Return the (x, y) coordinate for the center point of the cell that contains the specified text.  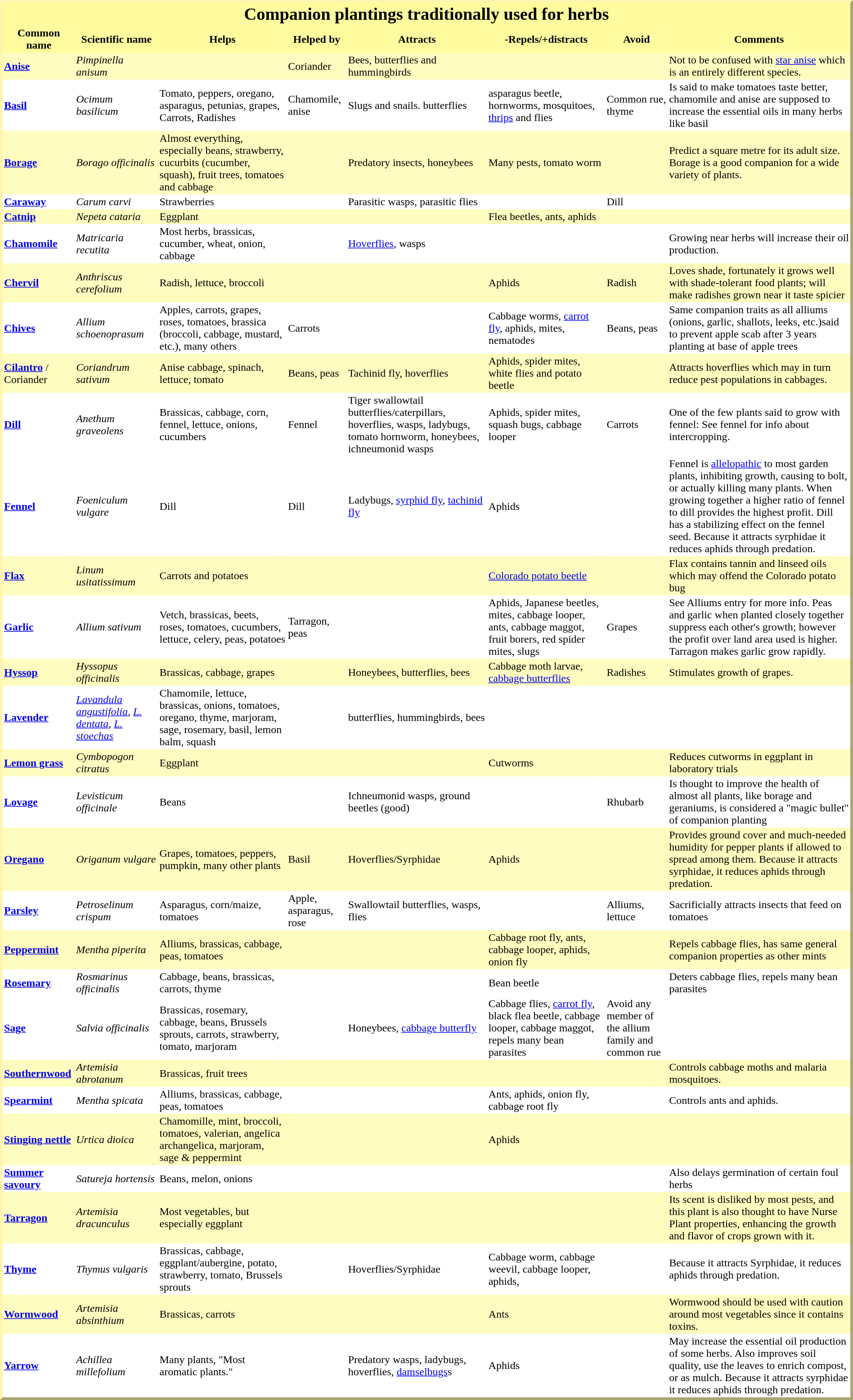
Radish, lettuce, broccoli (222, 283)
Hyssopus officinalis (116, 672)
Chamomile, lettuce, brassicas, onions, tomatoes, oregano, thyme, marjoram, sage, rosemary, basil, lemon balm, squash (222, 717)
Anethum graveolens (116, 425)
Rosemary (39, 983)
Coriander (317, 66)
Linum usitatissimum (116, 576)
Sage (39, 1028)
Artemisia absinthium (116, 1314)
Honeybees, butterflies, bees (417, 672)
Also delays germination of certain foul herbs (759, 1179)
Many pests, tomato worm (546, 163)
Asparagus, corn/maize, tomatoes (222, 911)
Alliums, lettuce (636, 911)
Repels cabbage flies, has same general companion properties as other mints (759, 950)
Because it attracts Syrphidae, it reduces aphids through predation. (759, 1269)
Cabbage worms, carrot fly, aphids, mites, nematodes (546, 328)
Brassicas, fruit trees (222, 1073)
Lemon grass (39, 763)
Radish (636, 283)
Vetch, brassicas, beets, roses, tomatoes, cucumbers, lettuce, celery, peas, potatoes (222, 627)
Cabbage root fly, ants, cabbage looper, aphids, onion fly (546, 950)
Common rue, thyme (636, 105)
Catnip (39, 217)
Apples, carrots, grapes, roses, tomatoes, brassica (broccoli, cabbage, mustard, etc.), many others (222, 328)
Flax (39, 576)
Tachinid fly, hoverflies (417, 374)
Thyme (39, 1269)
Nepeta cataria (116, 217)
Beans (222, 802)
Spearmint (39, 1100)
Levisticum officinale (116, 802)
Brassicas, cabbage, corn, fennel, lettuce, onions, cucumbers (222, 425)
Aphids, spider mites, squash bugs, cabbage looper (546, 425)
Peppermint (39, 950)
Cutworms (546, 763)
Grapes, tomatoes, peppers, pumpkin, many other plants (222, 860)
Caraway (39, 202)
Strawberries (222, 202)
Bean beetle (546, 983)
Pimpinella anisum (116, 66)
Flax contains tannin and linseed oils which may offend the Colorado potato bug (759, 576)
Colorado potato beetle (546, 576)
Loves shade, fortunately it grows well with shade-tolerant food plants; will make radishes grown near it taste spicier (759, 283)
Petroselinum crispum (116, 911)
Brassicas, carrots (222, 1314)
Comments (759, 39)
Apple, asparagus, rose (317, 911)
-Repels/+distracts (546, 39)
Rhubarb (636, 802)
Tarragon (39, 1218)
Lavender (39, 717)
Ichneumonid wasps, ground beetles (good) (417, 802)
Allium sativum (116, 627)
Scientific name (116, 39)
Lavandula angustifolia, L. dentata, L. stoechas (116, 717)
Yarrow (39, 1365)
Cilantro / Coriander (39, 374)
Borago officinalis (116, 163)
Tiger swallowtail butterflies/caterpillars, hoverflies, wasps, ladybugs, tomato hornworm, honeybees, ichneumonid wasps (417, 425)
Summer savoury (39, 1179)
Common name (39, 39)
Artemisia abrotanum (116, 1073)
Brassicas, cabbage, grapes (222, 672)
Achillea millefolium (116, 1365)
Stimulates growth of grapes. (759, 672)
Many plants, "Most aromatic plants." (222, 1365)
Honeybees, cabbage butterfly (417, 1028)
Cabbage worm, cabbage weevil, cabbage looper, aphids, (546, 1269)
Beans, melon, onions (222, 1179)
Almost everything, especially beans, strawberry, cucurbits (cucumber, squash), fruit trees, tomatoes and cabbage (222, 163)
Reduces cutworms in eggplant in laboratory trials (759, 763)
Chamomile (39, 244)
Carum carvi (116, 202)
Lovage (39, 802)
Anise (39, 66)
Ocimum basilicum (116, 105)
Wormwood should be used with caution around most vegetables since it contains toxins. (759, 1314)
Stinging nettle (39, 1139)
Anise cabbage, spinach, lettuce, tomato (222, 374)
Cymbopogon citratus (116, 763)
Slugs and snails. butterflies (417, 105)
butterflies, hummingbirds, bees (417, 717)
Attracts (417, 39)
Brassicas, rosemary, cabbage, beans, Brussels sprouts, carrots, strawberry, tomato, marjoram (222, 1028)
Not to be confused with star anise which is an entirely different species. (759, 66)
Southernwood (39, 1073)
Chamomile, anise (317, 105)
Urtica dioica (116, 1139)
Parsley (39, 911)
Anthriscus cerefolium (116, 283)
Sacrificially attracts insects that feed on tomatoes (759, 911)
Is thought to improve the health of almost all plants, like borage and geraniums, is considered a "magic bullet" of companion planting (759, 802)
Controls ants and aphids. (759, 1100)
Same companion traits as all alliums (onions, garlic, shallots, leeks, etc.)said to prevent apple scab after 3 years planting at base of apple trees (759, 328)
Mentha piperita (116, 950)
Tomato, peppers, oregano, asparagus, petunias, grapes, Carrots, Radishes (222, 105)
Companion plantings traditionally used for herbs (426, 14)
Predatory wasps, ladybugs, hoverflies, damselbugss (417, 1365)
Chives (39, 328)
Predatory insects, honeybees (417, 163)
Allium schoenoprasum (116, 328)
Most herbs, brassicas, cucumber, wheat, onion, cabbage (222, 244)
Aphids, spider mites, white flies and potato beetle (546, 374)
Aphids, Japanese beetles, mites, cabbage looper, ants, cabbage maggot, fruit borers, red spider mites, slugs (546, 627)
Thymus vulgaris (116, 1269)
Coriandrum sativum (116, 374)
Avoid any member of the allium family and common rue (636, 1028)
Grapes (636, 627)
Garlic (39, 627)
Chervil (39, 283)
Foeniculum vulgare (116, 506)
Hyssop (39, 672)
Oregano (39, 860)
Helped by (317, 39)
Bees, butterflies and hummingbirds (417, 66)
Salvia officinalis (116, 1028)
Origanum vulgare (116, 860)
Most vegetables, but especially eggplant (222, 1218)
Parasitic wasps, parasitic flies (417, 202)
Deters cabbage flies, repels many bean parasites (759, 983)
Radishes (636, 672)
Controls cabbage moths and malaria mosquitoes. (759, 1073)
Attracts hoverflies which may in turn reduce pest populations in cabbages. (759, 374)
Borage (39, 163)
Carrots and potatoes (222, 576)
Artemisia dracunculus (116, 1218)
Cabbage flies, carrot fly, black flea beetle, cabbage looper, cabbage maggot, repels many bean parasites (546, 1028)
Cabbage, beans, brassicas, carrots, thyme (222, 983)
Hoverflies, wasps (417, 244)
asparagus beetle, hornworms, mosquitoes, thrips and flies (546, 105)
Flea beetles, ants, aphids (546, 217)
Matricaria recutita (116, 244)
Ants, aphids, onion fly, cabbage root fly (546, 1100)
Chamomille, mint, broccoli, tomatoes, valerian, angelica archangelica, marjoram, sage & peppermint (222, 1139)
Predict a square metre for its adult size. Borage is a good companion for a wide variety of plants. (759, 163)
Avoid (636, 39)
Mentha spicata (116, 1100)
Cabbage moth larvae, cabbage butterflies (546, 672)
One of the few plants said to grow with fennel: See fennel for info about intercropping. (759, 425)
Growing near herbs will increase their oil production. (759, 244)
Is said to make tomatoes taste better, chamomile and anise are supposed to increase the essential oils in many herbs like basil (759, 105)
Helps (222, 39)
Swallowtail butterflies, wasps, flies (417, 911)
Tarragon, peas (317, 627)
Satureja hortensis (116, 1179)
Wormwood (39, 1314)
Ladybugs, syrphid fly, tachinid fly (417, 506)
Rosmarinus officinalis (116, 983)
Ants (546, 1314)
Brassicas, cabbage, eggplant/aubergine, potato, strawberry, tomato, Brussels sprouts (222, 1269)
